Locate the cell with the specified text and output its [X, Y] center coordinate. 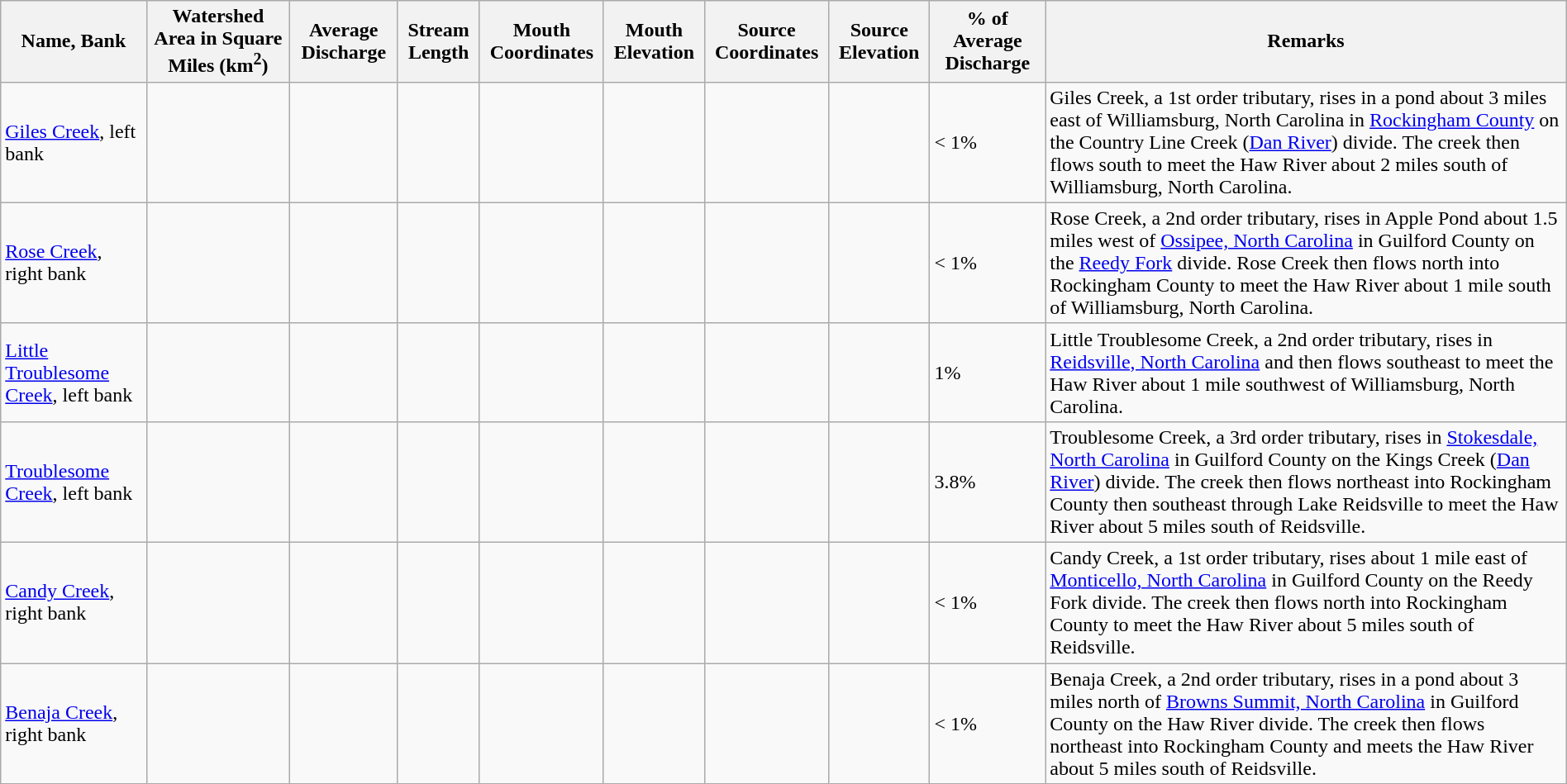
Troublesome Creek, left bank [74, 482]
% of Average Discharge [988, 41]
3.8% [988, 482]
Stream Length [439, 41]
Mouth Coordinates [541, 41]
Benaja Creek, right bank [74, 724]
Name, Bank [74, 41]
Average Discharge [344, 41]
Source Coordinates [766, 41]
Giles Creek, left bank [74, 142]
Little Troublesome Creek, left bank [74, 372]
Rose Creek, right bank [74, 263]
Remarks [1306, 41]
Mouth Elevation [654, 41]
1% [988, 372]
Candy Creek, right bank [74, 603]
Watershed Area in Square Miles (km2) [218, 41]
Source Elevation [879, 41]
